Capture the cell that displays the provided text and extract its [x, y] central coordinate. 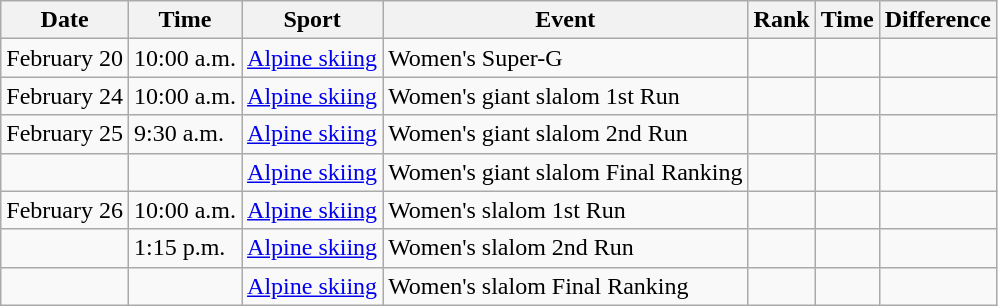
Women's slalom 1st Run [566, 210]
February 24 [65, 96]
9:30 a.m. [184, 134]
Women's Super-G [566, 58]
February 20 [65, 58]
Event [566, 20]
Date [65, 20]
February 25 [65, 134]
Women's giant slalom Final Ranking [566, 172]
Rank [782, 20]
Women's slalom Final Ranking [566, 286]
Difference [938, 20]
Women's giant slalom 1st Run [566, 96]
Sport [312, 20]
Women's slalom 2nd Run [566, 248]
Women's giant slalom 2nd Run [566, 134]
1:15 p.m. [184, 248]
February 26 [65, 210]
